Output the [X, Y] coordinate of the center of the cell containing the given text.  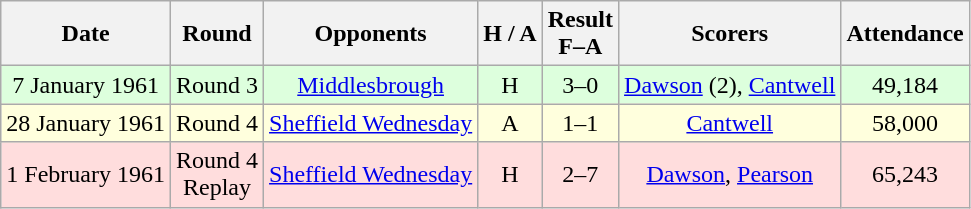
Round 3 [216, 85]
A [510, 123]
Opponents [371, 34]
Scorers [730, 34]
Attendance [905, 34]
28 January 1961 [86, 123]
Dawson, Pearson [730, 174]
65,243 [905, 174]
1–1 [580, 123]
Round 4 [216, 123]
49,184 [905, 85]
7 January 1961 [86, 85]
Dawson (2), Cantwell [730, 85]
58,000 [905, 123]
H / A [510, 34]
3–0 [580, 85]
Round 4Replay [216, 174]
2–7 [580, 174]
Date [86, 34]
Cantwell [730, 123]
Middlesbrough [371, 85]
Round [216, 34]
ResultF–A [580, 34]
1 February 1961 [86, 174]
